Return (X, Y) of the center of cell containing provided text 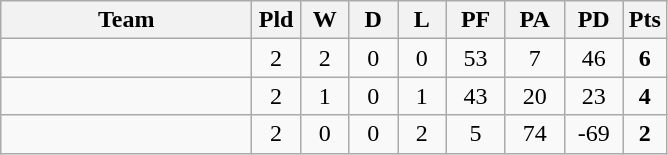
Pld (276, 20)
PF (476, 20)
4 (644, 96)
23 (594, 96)
43 (476, 96)
74 (534, 134)
46 (594, 58)
PA (534, 20)
D (374, 20)
W (324, 20)
Team (126, 20)
20 (534, 96)
Pts (644, 20)
PD (594, 20)
6 (644, 58)
53 (476, 58)
7 (534, 58)
5 (476, 134)
-69 (594, 134)
L (422, 20)
